From the cell containing the given text, extract its center point as (X, Y) coordinate. 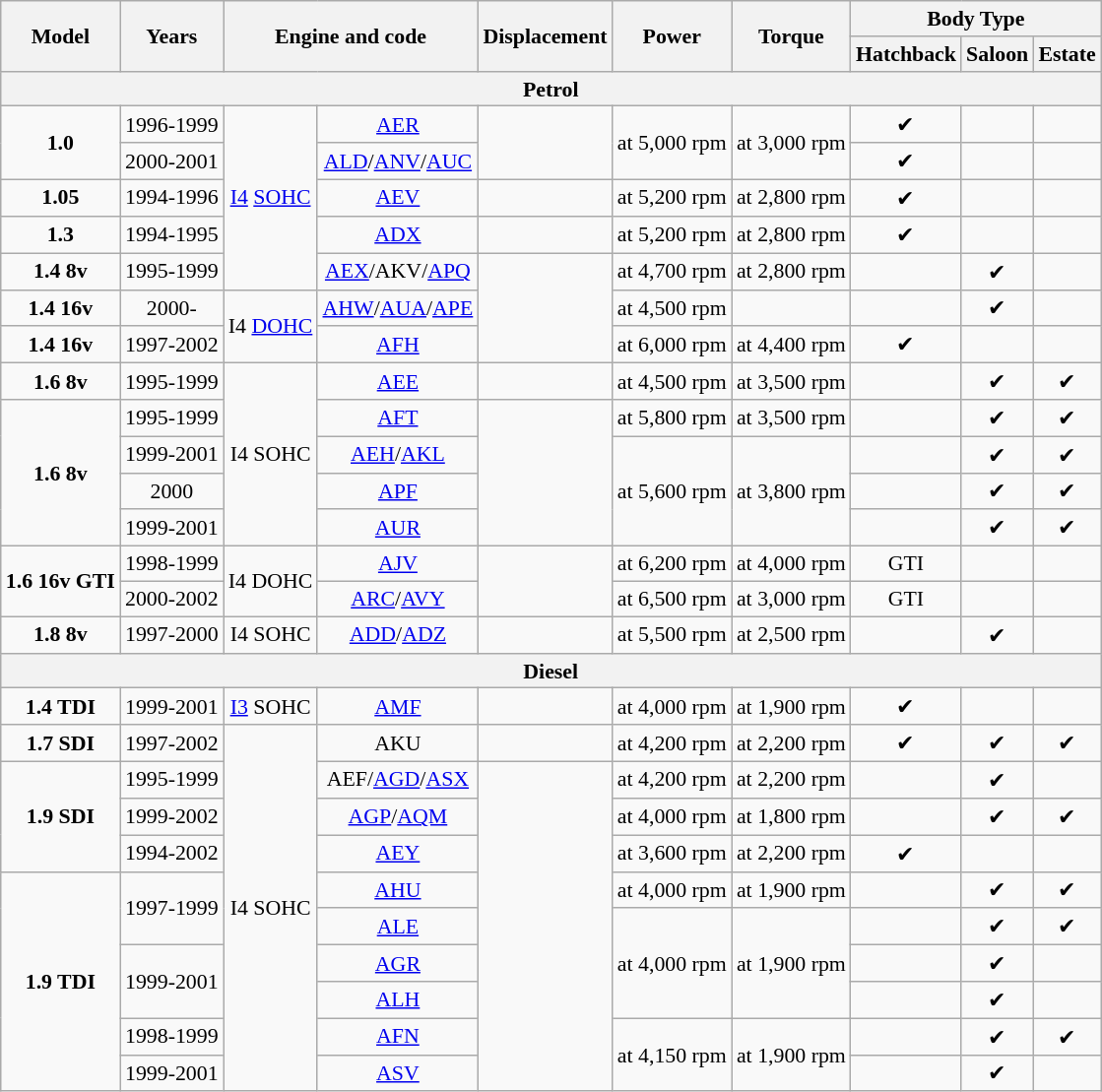
Engine and code (351, 35)
AEY (398, 853)
AMF (398, 705)
at 1,800 rpm (792, 815)
1994-2002 (171, 853)
ADX (398, 234)
1997-2000 (171, 634)
ARC/AVY (398, 599)
Saloon (997, 53)
AFH (398, 345)
1999-2002 (171, 815)
Hatchback (906, 53)
Torque (792, 35)
AER (398, 124)
1994-1996 (171, 197)
1.6 16v GTI (61, 581)
at 3,800 rpm (792, 490)
1.0 (61, 142)
at 4,150 rpm (672, 1054)
at 6,200 rpm (672, 563)
AEV (398, 197)
2000- (171, 307)
AKU (398, 742)
AEF/AGD/ASX (398, 780)
at 4,700 rpm (672, 270)
1.05 (61, 197)
2000 (171, 490)
AEX/AKV/APQ (398, 270)
Diesel (551, 671)
AUR (398, 528)
AGR (398, 963)
ADD/ADZ (398, 634)
1.7 SDI (61, 742)
at 4,400 rpm (792, 345)
AHW/AUA/APE (398, 307)
at 5,500 rpm (672, 634)
AFT (398, 418)
AFN (398, 1036)
2000-2002 (171, 599)
2000-2001 (171, 161)
1.9 SDI (61, 816)
1.4 TDI (61, 705)
ALD/ANV/AUC (398, 161)
Estate (1067, 53)
1.4 8v (61, 270)
AGP/AQM (398, 815)
at 2,500 rpm (792, 634)
ALE (398, 926)
AEH/AKL (398, 453)
at 5,000 rpm (672, 142)
at 6,500 rpm (672, 599)
Model (61, 35)
1994-1995 (171, 234)
ASV (398, 1073)
1.8 8v (61, 634)
AHU (398, 890)
Years (171, 35)
APF (398, 490)
Power (672, 35)
Petrol (551, 89)
1996-1999 (171, 124)
Displacement (545, 35)
1997-1999 (171, 908)
1.9 TDI (61, 981)
Body Type (976, 18)
at 6,000 rpm (672, 345)
I3 SOHC (271, 705)
ALH (398, 998)
AEE (398, 380)
AJV (398, 563)
1.3 (61, 234)
at 5,600 rpm (672, 490)
at 3,600 rpm (672, 853)
at 5,800 rpm (672, 418)
